Detect which cell encompasses the target text, then output its [X, Y] center coordinate. 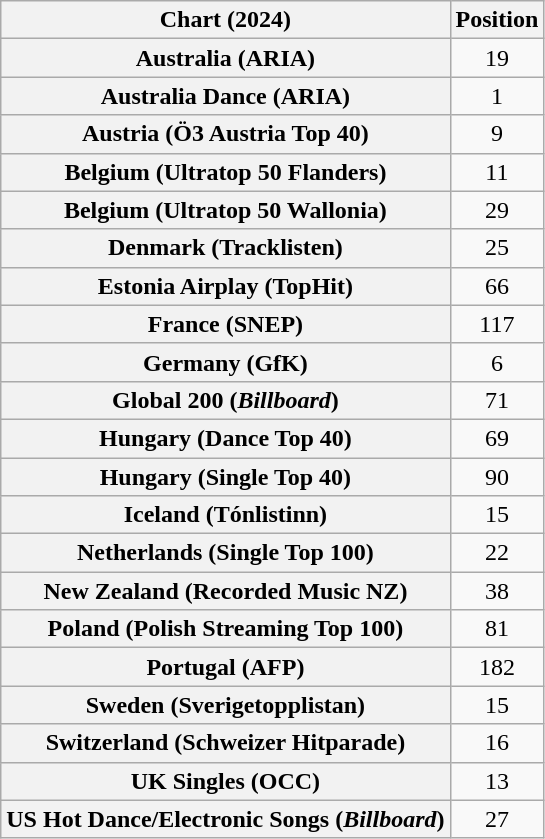
France (SNEP) [226, 324]
Position [497, 20]
38 [497, 591]
Austria (Ö3 Austria Top 40) [226, 134]
Australia (ARIA) [226, 58]
1 [497, 96]
90 [497, 477]
Hungary (Single Top 40) [226, 477]
Chart (2024) [226, 20]
Sweden (Sverigetopplistan) [226, 705]
Belgium (Ultratop 50 Flanders) [226, 172]
19 [497, 58]
Switzerland (Schweizer Hitparade) [226, 743]
Germany (GfK) [226, 362]
US Hot Dance/Electronic Songs (Billboard) [226, 819]
182 [497, 667]
6 [497, 362]
25 [497, 248]
27 [497, 819]
13 [497, 781]
81 [497, 629]
117 [497, 324]
Belgium (Ultratop 50 Wallonia) [226, 210]
Denmark (Tracklisten) [226, 248]
Hungary (Dance Top 40) [226, 438]
New Zealand (Recorded Music NZ) [226, 591]
66 [497, 286]
UK Singles (OCC) [226, 781]
22 [497, 553]
Netherlands (Single Top 100) [226, 553]
Iceland (Tónlistinn) [226, 515]
29 [497, 210]
Estonia Airplay (TopHit) [226, 286]
16 [497, 743]
Global 200 (Billboard) [226, 400]
11 [497, 172]
69 [497, 438]
Portugal (AFP) [226, 667]
71 [497, 400]
9 [497, 134]
Poland (Polish Streaming Top 100) [226, 629]
Australia Dance (ARIA) [226, 96]
